Detect which cell encompasses the target text, then output its (x, y) center coordinate. 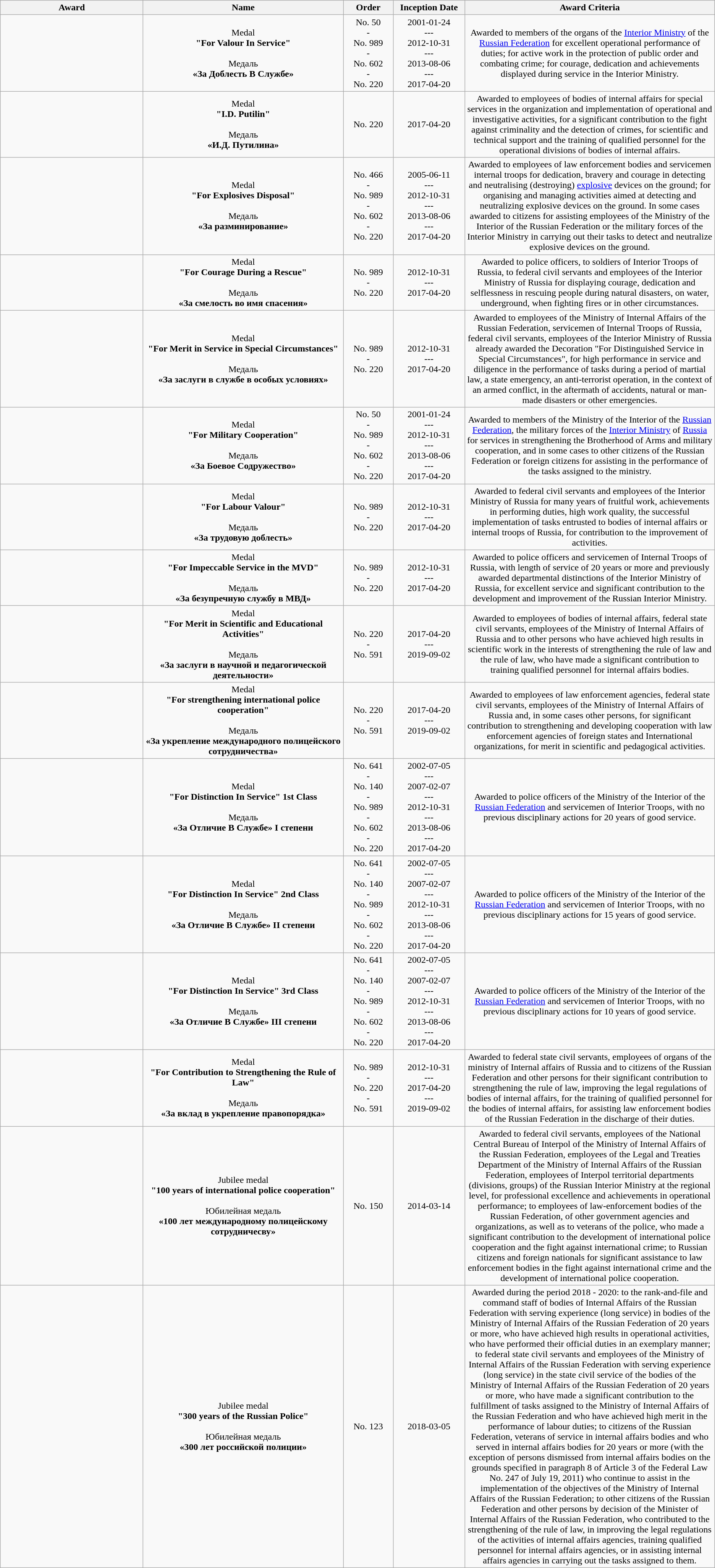
Medal"For Courage During a Rescue"Медаль«За смелость во имя спасения» (243, 282)
Medal"For Contribution to Strengthening the Rule of Law"Медаль«За вклад в укрепление правопорядка» (243, 1088)
Medal"For Merit in Service in Special Circumstances"Медаль«За заслуги в службе в особых условиях» (243, 359)
Medal"For Distinction In Service" 3rd ClassМедаль«За Отличие В Службе» III степени (243, 1001)
Medal"For strengthening international police cooperation"Медаль«За укрепление международного полицейского сотрудничества» (243, 720)
Jubilee medal"100 years of international police cooperation"Юбилейная медаль«100 лет международному полицейскому сотрудничесву» (243, 1206)
No. 466-No. 989-No. 602-No. 220 (368, 206)
No. 123 (368, 1427)
No. 989-No. 220-No. 591 (368, 1088)
Award Criteria (590, 8)
Medal"For Labour Valour"Медаль«За трудовую доблесть» (243, 517)
Jubilee medal"300 years of the Russian Police"Юбилейная медаль«300 лет российской полиции» (243, 1427)
Medal"For Distinction In Service" 1st ClassМедаль«За Отличие В Службе» I степени (243, 807)
2018-03-05 (429, 1427)
2014-03-14 (429, 1206)
Medal"For Valour In Service"Медаль«За Доблесть В Службе» (243, 53)
Medal"For Merit in Scientific and Educational Activities"Медаль«За заслуги в научной и педагогической деятельности» (243, 644)
2012-10-31---2017-04-20---2019-09-02 (429, 1088)
2017-04-20 (429, 125)
No. 220 (368, 125)
Inception Date (429, 8)
Medal"For Explosives Disposal"Медаль«За разминирование» (243, 206)
Award (72, 8)
Name (243, 8)
2005-06-11---2012-10-31---2013-08-06---2017-04-20 (429, 206)
Medal"I.D. Putilin"Медаль«И.Д. Путилина» (243, 125)
Medal"For Distinction In Service" 2nd ClassМедаль«За Отличие В Службе» II степени (243, 904)
No. 150 (368, 1206)
Medal"For Impeccable Service in the MVD"Медаль«За безупречную службу в МВД» (243, 578)
Medal"For Military Cooperation"Медаль«За Боевое Содружество» (243, 445)
Order (368, 8)
